For the text-containing cell, return its midpoint in (x, y) coordinate format. 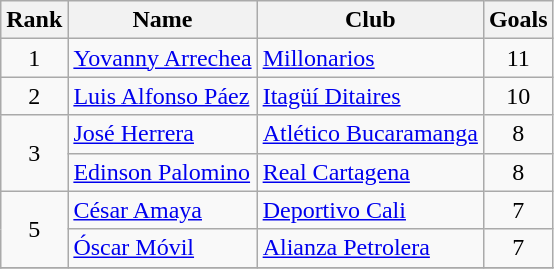
Itagüí Ditaires (370, 96)
Alianza Petrolera (370, 248)
10 (518, 96)
Edinson Palomino (162, 172)
Yovanny Arrechea (162, 58)
Name (162, 20)
5 (34, 229)
Rank (34, 20)
César Amaya (162, 210)
1 (34, 58)
2 (34, 96)
Club (370, 20)
Millonarios (370, 58)
Óscar Móvil (162, 248)
Atlético Bucaramanga (370, 134)
Real Cartagena (370, 172)
Luis Alfonso Páez (162, 96)
Goals (518, 20)
José Herrera (162, 134)
Deportivo Cali (370, 210)
3 (34, 153)
11 (518, 58)
